Output the (x, y) coordinate of the center of the cell containing the given text.  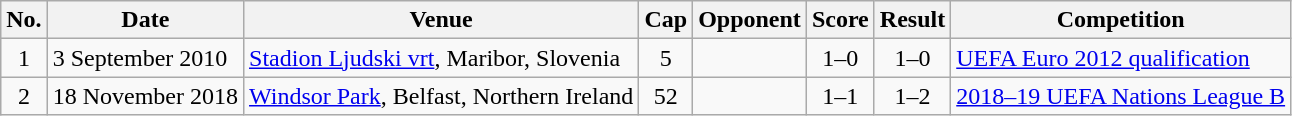
Date (145, 20)
Stadion Ljudski vrt, Maribor, Slovenia (442, 58)
Cap (666, 20)
52 (666, 96)
Score (840, 20)
5 (666, 58)
Windsor Park, Belfast, Northern Ireland (442, 96)
Result (912, 20)
Venue (442, 20)
18 November 2018 (145, 96)
UEFA Euro 2012 qualification (1121, 58)
1–2 (912, 96)
Opponent (750, 20)
2018–19 UEFA Nations League B (1121, 96)
3 September 2010 (145, 58)
2 (24, 96)
Competition (1121, 20)
1 (24, 58)
No. (24, 20)
1–1 (840, 96)
